Determine the (X, Y) coordinate at the center of the cell enclosing the given text.  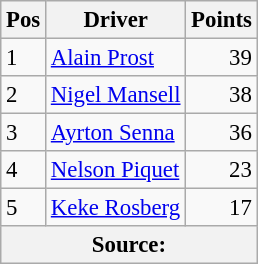
Pos (24, 20)
Source: (129, 245)
38 (222, 95)
Ayrton Senna (116, 133)
Nigel Mansell (116, 95)
Driver (116, 20)
5 (24, 208)
17 (222, 208)
Points (222, 20)
Alain Prost (116, 58)
1 (24, 58)
Nelson Piquet (116, 170)
39 (222, 58)
Keke Rosberg (116, 208)
3 (24, 133)
2 (24, 95)
23 (222, 170)
36 (222, 133)
4 (24, 170)
